Search for the cell housing the specified text and yield its (X, Y) center coordinate. 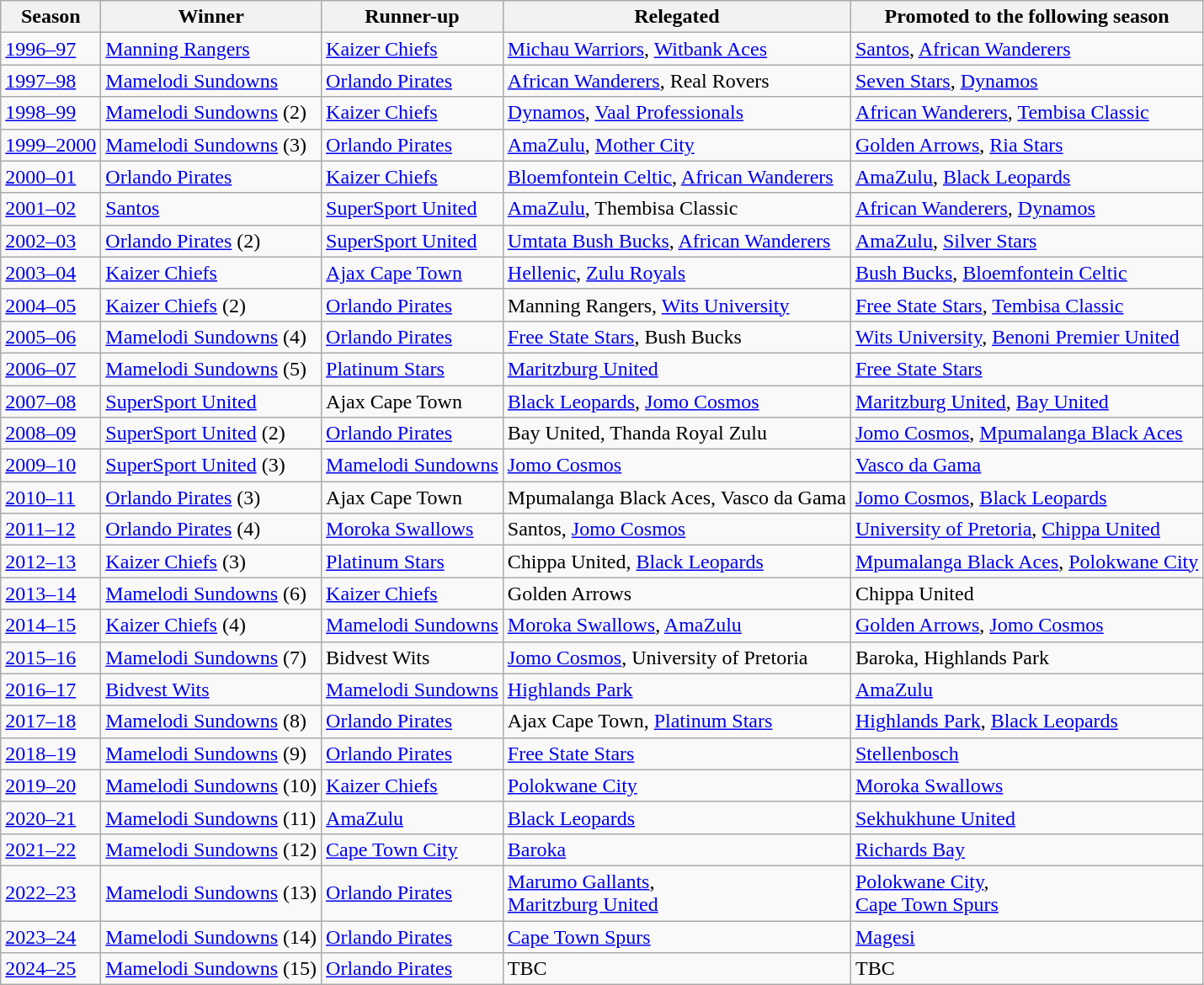
1996–97 (51, 49)
Polokwane City,Cape Town Spurs (1026, 892)
2019–20 (51, 785)
2002–03 (51, 241)
Mamelodi Sundowns (8) (211, 721)
Manning Rangers, Wits University (677, 305)
AmaZulu, Mother City (677, 145)
Mamelodi Sundowns (2) (211, 113)
Hellenic, Zulu Royals (677, 273)
Chippa United (1026, 594)
2016–17 (51, 689)
Mamelodi Sundowns (12) (211, 849)
Winner (211, 17)
Seven Stars, Dynamos (1026, 81)
Mamelodi Sundowns (14) (211, 937)
Baroka, Highlands Park (1026, 658)
2008–09 (51, 434)
Mamelodi Sundowns (9) (211, 753)
2007–08 (51, 402)
Mpumalanga Black Aces, Polokwane City (1026, 562)
Maritzburg United, Bay United (1026, 402)
1997–98 (51, 81)
Stellenbosch (1026, 753)
Mamelodi Sundowns (11) (211, 817)
African Wanderers, Tembisa Classic (1026, 113)
Mpumalanga Black Aces, Vasco da Gama (677, 498)
Bush Bucks, Bloemfontein Celtic (1026, 273)
Baroka (677, 849)
2010–11 (51, 498)
Golden Arrows, Ria Stars (1026, 145)
Umtata Bush Bucks, African Wanderers (677, 241)
AmaZulu, Thembisa Classic (677, 209)
2017–18 (51, 721)
Mamelodi Sundowns (6) (211, 594)
2020–21 (51, 817)
Wits University, Benoni Premier United (1026, 337)
Black Leopards, Jomo Cosmos (677, 402)
Sekhukhune United (1026, 817)
2009–10 (51, 466)
Jomo Cosmos (677, 466)
1998–99 (51, 113)
2021–22 (51, 849)
Cape Town Spurs (677, 937)
Bloemfontein Celtic, African Wanderers (677, 177)
2001–02 (51, 209)
2005–06 (51, 337)
2022–23 (51, 892)
Ajax Cape Town, Platinum Stars (677, 721)
2000–01 (51, 177)
SuperSport United (2) (211, 434)
Season (51, 17)
Black Leopards (677, 817)
2004–05 (51, 305)
2013–14 (51, 594)
2024–25 (51, 969)
Jomo Cosmos, Black Leopards (1026, 498)
Mamelodi Sundowns (15) (211, 969)
2014–15 (51, 626)
Runner-up (413, 17)
2018–19 (51, 753)
Golden Arrows, Jomo Cosmos (1026, 626)
2012–13 (51, 562)
Cape Town City (413, 849)
Highlands Park, Black Leopards (1026, 721)
Maritzburg United (677, 369)
Golden Arrows (677, 594)
Relegated (677, 17)
Free State Stars, Tembisa Classic (1026, 305)
Magesi (1026, 937)
Free State Stars, Bush Bucks (677, 337)
Orlando Pirates (3) (211, 498)
Polokwane City (677, 785)
Santos (211, 209)
Marumo Gallants,Maritzburg United (677, 892)
Bay United, Thanda Royal Zulu (677, 434)
University of Pretoria, Chippa United (1026, 530)
Manning Rangers (211, 49)
Jomo Cosmos, University of Pretoria (677, 658)
Mamelodi Sundowns (10) (211, 785)
Chippa United, Black Leopards (677, 562)
Mamelodi Sundowns (5) (211, 369)
Moroka Swallows, AmaZulu (677, 626)
1999–2000 (51, 145)
Orlando Pirates (4) (211, 530)
Kaizer Chiefs (3) (211, 562)
2023–24 (51, 937)
Dynamos, Vaal Professionals (677, 113)
Mamelodi Sundowns (7) (211, 658)
Orlando Pirates (2) (211, 241)
2011–12 (51, 530)
2003–04 (51, 273)
Mamelodi Sundowns (13) (211, 892)
SuperSport United (3) (211, 466)
AmaZulu, Black Leopards (1026, 177)
Vasco da Gama (1026, 466)
2006–07 (51, 369)
Santos, Jomo Cosmos (677, 530)
Promoted to the following season (1026, 17)
African Wanderers, Dynamos (1026, 209)
Mamelodi Sundowns (3) (211, 145)
Highlands Park (677, 689)
2015–16 (51, 658)
AmaZulu, Silver Stars (1026, 241)
Mamelodi Sundowns (4) (211, 337)
Michau Warriors, Witbank Aces (677, 49)
African Wanderers, Real Rovers (677, 81)
Santos, African Wanderers (1026, 49)
Kaizer Chiefs (4) (211, 626)
Richards Bay (1026, 849)
Kaizer Chiefs (2) (211, 305)
Jomo Cosmos, Mpumalanga Black Aces (1026, 434)
